Search for the cell housing the specified text and yield its (x, y) center coordinate. 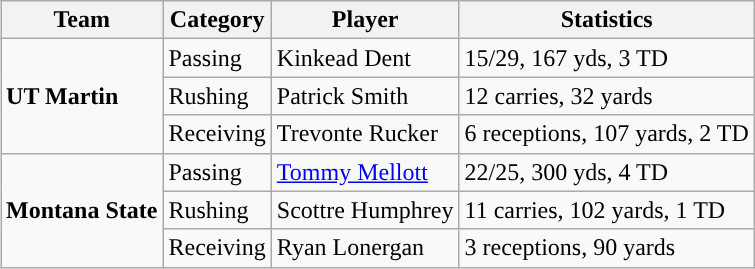
Category (217, 20)
12 carries, 32 yards (606, 96)
Tommy Mellott (365, 172)
UT Martin (82, 96)
6 receptions, 107 yards, 2 TD (606, 134)
Team (82, 20)
Trevonte Rucker (365, 134)
3 receptions, 90 yards (606, 248)
Statistics (606, 20)
Patrick Smith (365, 96)
Montana State (82, 210)
Player (365, 20)
15/29, 167 yds, 3 TD (606, 58)
Scottre Humphrey (365, 210)
Kinkead Dent (365, 58)
22/25, 300 yds, 4 TD (606, 172)
11 carries, 102 yards, 1 TD (606, 210)
Ryan Lonergan (365, 248)
